Search for the cell housing the specified text and yield its [X, Y] center coordinate. 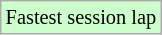
Fastest session lap [81, 17]
